From the cell containing the given text, extract its center point as [x, y] coordinate. 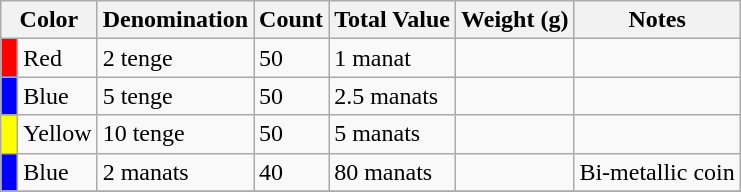
2 tenge [175, 58]
40 [292, 172]
Color [49, 20]
1 manat [392, 58]
Yellow [58, 134]
Total Value [392, 20]
Bi-metallic coin [657, 172]
Red [58, 58]
80 manats [392, 172]
5 tenge [175, 96]
2.5 manats [392, 96]
2 manats [175, 172]
Weight (g) [515, 20]
10 tenge [175, 134]
Count [292, 20]
Notes [657, 20]
5 manats [392, 134]
Denomination [175, 20]
